Identify which cell holds the provided text, then report its (x, y) central coordinate. 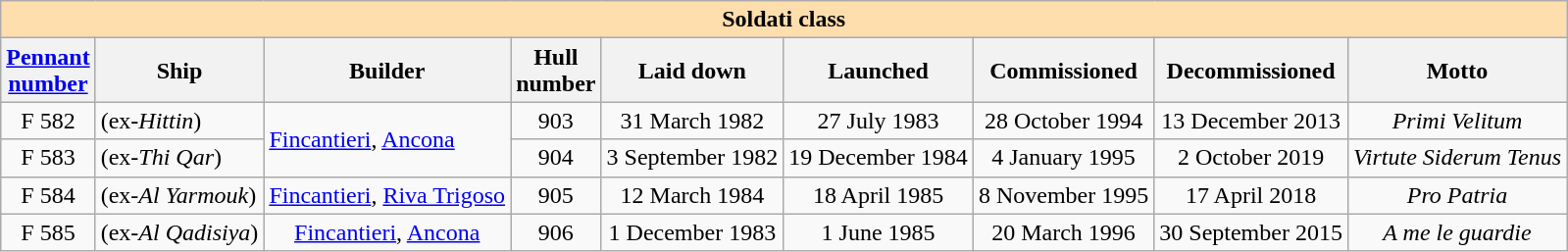
19 December 1984 (879, 158)
Virtute Siderum Tenus (1457, 158)
Hullnumber (556, 71)
(ex-Thi Qar) (179, 158)
F 583 (48, 158)
904 (556, 158)
Launched (879, 71)
17 April 2018 (1251, 195)
31 March 1982 (692, 121)
(ex-Al Yarmouk) (179, 195)
1 December 1983 (692, 232)
Fincantieri, Riva Trigoso (387, 195)
Builder (387, 71)
4 January 1995 (1063, 158)
8 November 1995 (1063, 195)
905 (556, 195)
Motto (1457, 71)
20 March 1996 (1063, 232)
F 582 (48, 121)
12 March 1984 (692, 195)
3 September 1982 (692, 158)
Primi Velitum (1457, 121)
(ex-Al Qadisiya) (179, 232)
30 September 2015 (1251, 232)
906 (556, 232)
Soldati class (784, 20)
Laid down (692, 71)
2 October 2019 (1251, 158)
F 584 (48, 195)
(ex-Hittin) (179, 121)
Pennantnumber (48, 71)
18 April 1985 (879, 195)
Commissioned (1063, 71)
1 June 1985 (879, 232)
Decommissioned (1251, 71)
13 December 2013 (1251, 121)
28 October 1994 (1063, 121)
Pro Patria (1457, 195)
F 585 (48, 232)
A me le guardie (1457, 232)
903 (556, 121)
27 July 1983 (879, 121)
Ship (179, 71)
